Locate the cell with the specified text and output its [x, y] center coordinate. 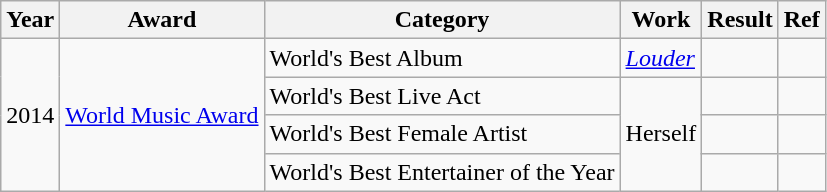
2014 [30, 115]
Award [162, 20]
World's Best Female Artist [442, 134]
World's Best Album [442, 58]
Result [740, 20]
World's Best Entertainer of the Year [442, 172]
Year [30, 20]
World's Best Live Act [442, 96]
Herself [661, 134]
Work [661, 20]
Category [442, 20]
Ref [802, 20]
World Music Award [162, 115]
Louder [661, 58]
